Determine the (x, y) coordinate at the center of the cell enclosing the given text.  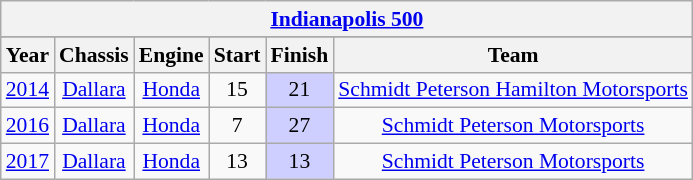
Schmidt Peterson Hamilton Motorsports (513, 90)
Engine (172, 55)
2014 (28, 90)
Start (238, 55)
Indianapolis 500 (347, 19)
Chassis (94, 55)
15 (238, 90)
27 (300, 126)
2016 (28, 126)
7 (238, 126)
Finish (300, 55)
Year (28, 55)
21 (300, 90)
Team (513, 55)
2017 (28, 162)
